Extract the [X, Y] coordinate from the center of the cell holding the provided text.  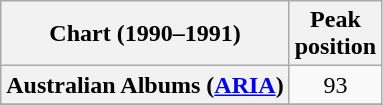
Peakposition [335, 34]
93 [335, 85]
Australian Albums (ARIA) [145, 85]
Chart (1990–1991) [145, 34]
